Return (x, y) of the center of cell containing provided text 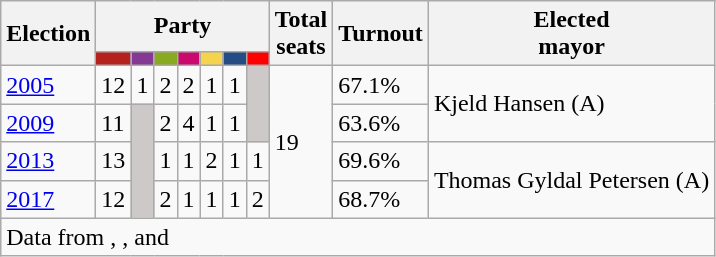
2013 (48, 161)
69.6% (381, 161)
Thomas Gyldal Petersen (A) (571, 180)
67.1% (381, 85)
63.6% (381, 123)
2005 (48, 85)
Election (48, 34)
11 (114, 123)
4 (188, 123)
Party (182, 26)
Data from , , and (358, 237)
13 (114, 161)
Turnout (381, 34)
Kjeld Hansen (A) (571, 104)
68.7% (381, 199)
2009 (48, 123)
Totalseats (301, 34)
2017 (48, 199)
19 (301, 142)
Electedmayor (571, 34)
